From the cell containing the given text, extract its center point as [x, y] coordinate. 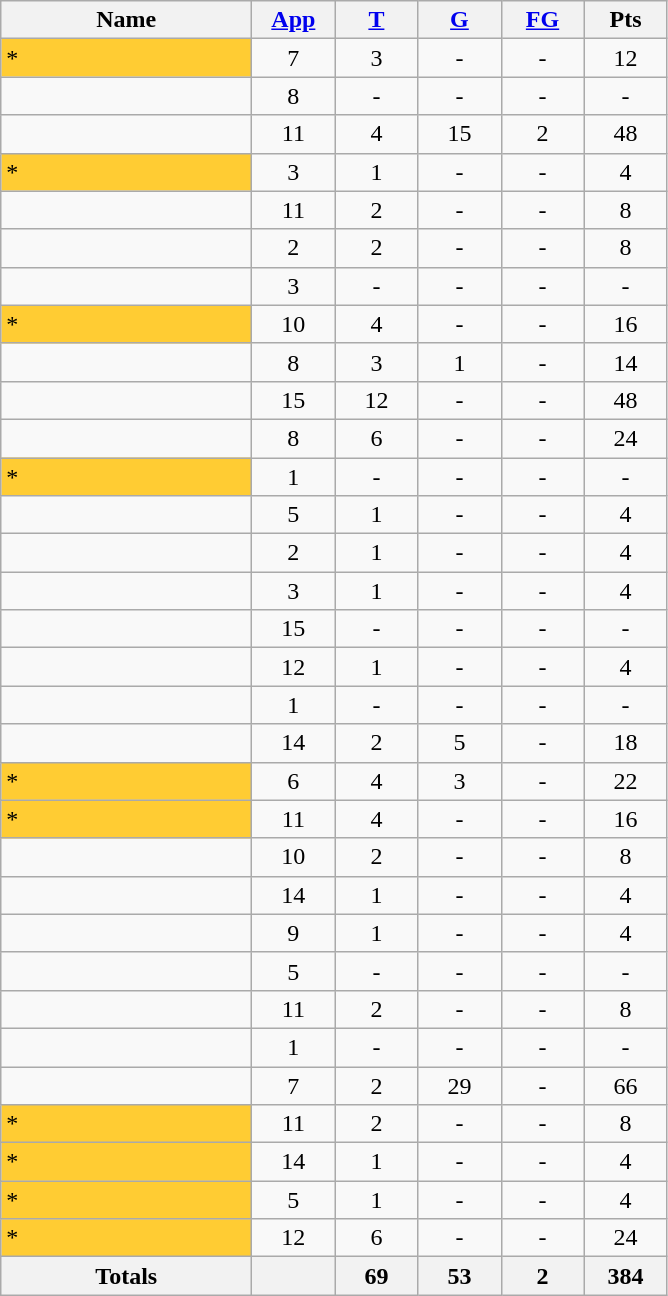
29 [460, 1085]
9 [294, 933]
22 [626, 781]
Totals [126, 1276]
18 [626, 743]
384 [626, 1276]
53 [460, 1276]
App [294, 20]
T [376, 20]
G [460, 20]
Pts [626, 20]
69 [376, 1276]
Name [126, 20]
66 [626, 1085]
FG [542, 20]
